From the cell containing the given text, extract its center point as [x, y] coordinate. 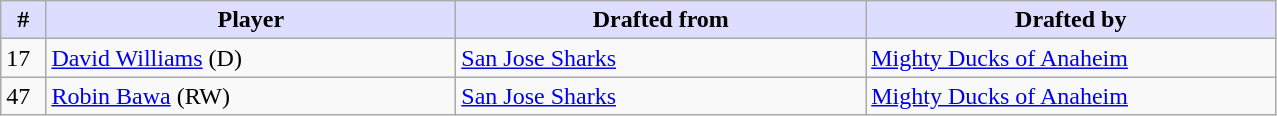
Player [251, 20]
Robin Bawa (RW) [251, 96]
17 [24, 58]
47 [24, 96]
Drafted by [1071, 20]
Drafted from [661, 20]
David Williams (D) [251, 58]
# [24, 20]
